Locate the cell with the specified text and output its (X, Y) center coordinate. 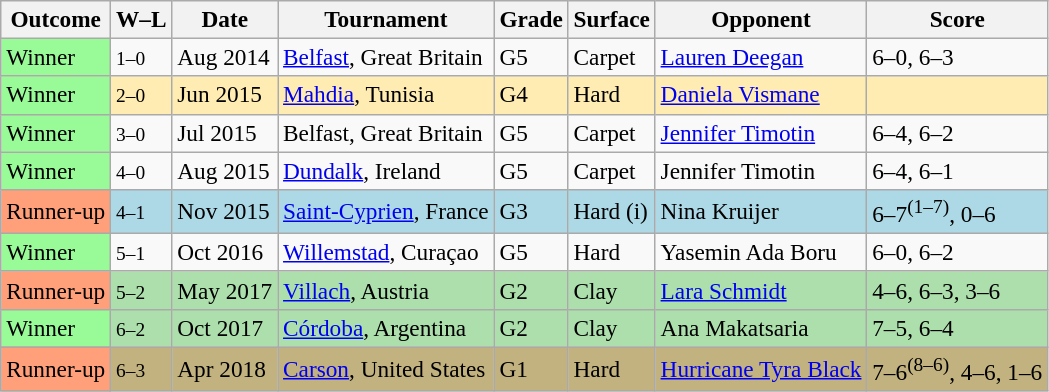
4–0 (142, 170)
Daniela Vismane (761, 95)
Surface (612, 19)
6–3 (142, 369)
Oct 2017 (225, 328)
6–7(1–7), 0–6 (958, 211)
Outcome (56, 19)
6–2 (142, 328)
Hurricane Tyra Black (761, 369)
6–0, 6–3 (958, 57)
Carson, United States (386, 369)
Hard (i) (612, 211)
Lauren Deegan (761, 57)
Grade (531, 19)
Ana Makatsaria (761, 328)
7–6(8–6), 4–6, 1–6 (958, 369)
Nov 2015 (225, 211)
Lara Schmidt (761, 290)
4–1 (142, 211)
Date (225, 19)
6–4, 6–1 (958, 170)
W–L (142, 19)
Opponent (761, 19)
Mahdia, Tunisia (386, 95)
5–2 (142, 290)
7–5, 6–4 (958, 328)
G3 (531, 211)
6–4, 6–2 (958, 133)
G1 (531, 369)
6–0, 6–2 (958, 252)
Jun 2015 (225, 95)
2–0 (142, 95)
May 2017 (225, 290)
4–6, 6–3, 3–6 (958, 290)
Jul 2015 (225, 133)
G4 (531, 95)
Willemstad, Curaçao (386, 252)
Yasemin Ada Boru (761, 252)
Score (958, 19)
Oct 2016 (225, 252)
Córdoba, Argentina (386, 328)
3–0 (142, 133)
Aug 2015 (225, 170)
Aug 2014 (225, 57)
1–0 (142, 57)
5–1 (142, 252)
Apr 2018 (225, 369)
Tournament (386, 19)
Dundalk, Ireland (386, 170)
Saint-Cyprien, France (386, 211)
Villach, Austria (386, 290)
Nina Kruijer (761, 211)
